Return [x, y] of the center of cell containing provided text 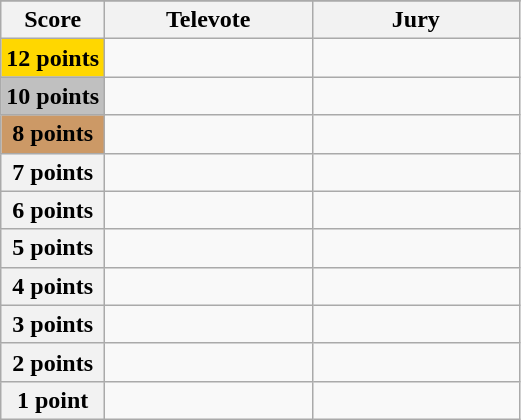
Score [53, 20]
3 points [53, 324]
1 point [53, 400]
2 points [53, 362]
10 points [53, 96]
Televote [209, 20]
4 points [53, 286]
8 points [53, 134]
6 points [53, 210]
7 points [53, 172]
Jury [416, 20]
5 points [53, 248]
12 points [53, 58]
